Determine the [X, Y] coordinate at the center of the cell enclosing the given text.  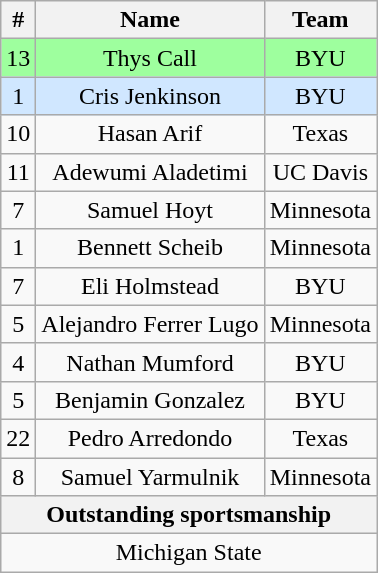
8 [18, 477]
Pedro Arredondo [150, 438]
Michigan State [189, 553]
Cris Jenkinson [150, 96]
Nathan Mumford [150, 362]
Alejandro Ferrer Lugo [150, 324]
Outstanding sportsmanship [189, 515]
# [18, 20]
Bennett Scheib [150, 248]
Thys Call [150, 58]
UC Davis [320, 172]
Name [150, 20]
Samuel Hoyt [150, 210]
Adewumi Aladetimi [150, 172]
Team [320, 20]
22 [18, 438]
Benjamin Gonzalez [150, 400]
11 [18, 172]
13 [18, 58]
Eli Holmstead [150, 286]
10 [18, 134]
Samuel Yarmulnik [150, 477]
Hasan Arif [150, 134]
4 [18, 362]
